Extract the (x, y) coordinate from the center of the cell holding the provided text.  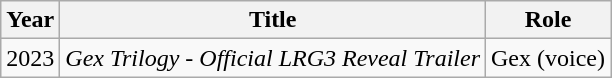
Gex (voice) (548, 58)
Year (30, 20)
Title (273, 20)
2023 (30, 58)
Gex Trilogy - Official LRG3 Reveal Trailer (273, 58)
Role (548, 20)
